Return the (X, Y) coordinate for the center point of the cell that contains the specified text.  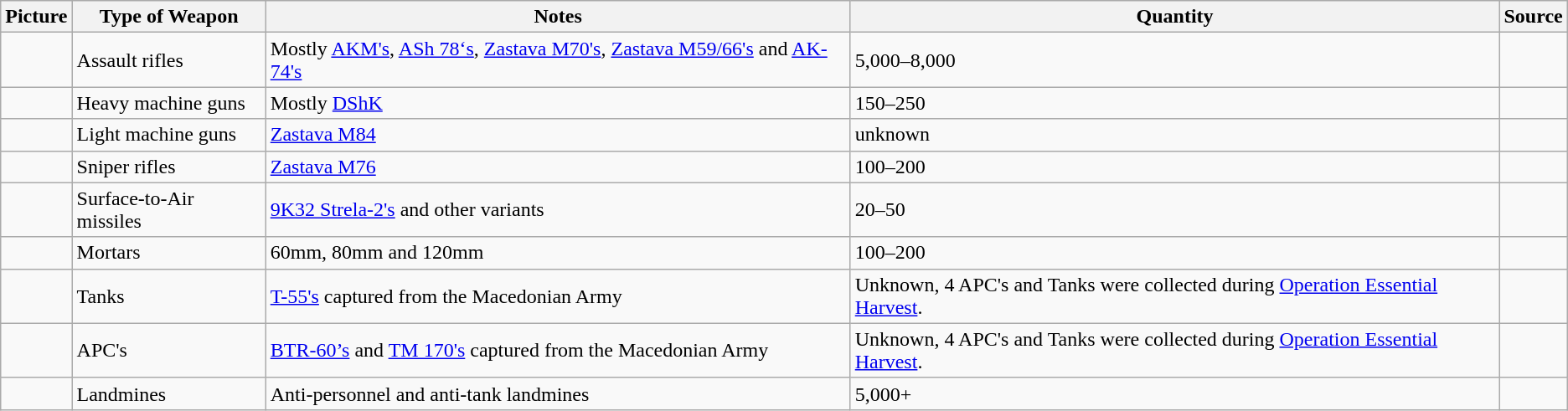
Quantity (1174, 17)
Assault rifles (169, 60)
20–50 (1174, 209)
unknown (1174, 135)
Notes (558, 17)
BTR-60’s and TM 170's captured from the Macedonian Army (558, 350)
Tanks (169, 296)
Zastava M84 (558, 135)
T-55's captured from the Macedonian Army (558, 296)
5,000–8,000 (1174, 60)
9K32 Strela-2's and other variants (558, 209)
60mm, 80mm and 120mm (558, 253)
Landmines (169, 393)
Source (1533, 17)
5,000+ (1174, 393)
Mostly DShK (558, 103)
Sniper rifles (169, 167)
Mostly AKM's, ASh 78‘s, Zastava M70's, Zastava M59/66's and AK-74's (558, 60)
Light machine guns (169, 135)
Heavy machine guns (169, 103)
Mortars (169, 253)
Type of Weapon (169, 17)
Surface-to-Air missiles (169, 209)
Zastava M76 (558, 167)
Picture (37, 17)
APC's (169, 350)
Anti-personnel and anti-tank landmines (558, 393)
150–250 (1174, 103)
